Pinpoint the cell where the given text exists, returning its [x, y] midpoint coordinate. 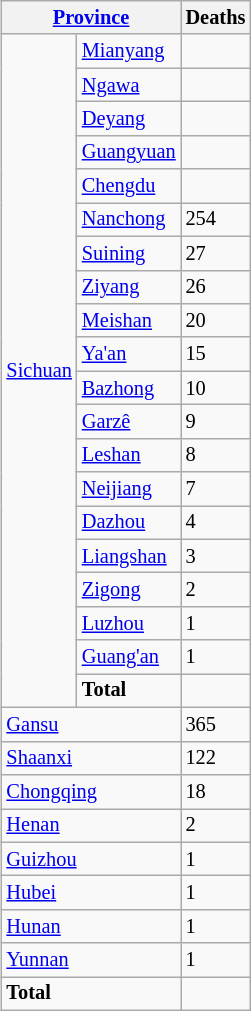
10 [216, 388]
Ngawa [129, 85]
Shaanxi [92, 758]
Meishan [129, 321]
Guizhou [92, 859]
Deaths [216, 18]
18 [216, 792]
254 [216, 220]
15 [216, 354]
Yunnan [92, 960]
Luzhou [129, 624]
Liangshan [129, 556]
Henan [92, 825]
Sichuan [40, 370]
Nanchong [129, 220]
27 [216, 253]
Province [92, 18]
7 [216, 489]
3 [216, 556]
Suining [129, 253]
Garzê [129, 422]
365 [216, 725]
20 [216, 321]
4 [216, 523]
Dazhou [129, 523]
Chongqing [92, 792]
Zigong [129, 590]
8 [216, 455]
Bazhong [129, 388]
9 [216, 422]
Leshan [129, 455]
Neijiang [129, 489]
Mianyang [129, 51]
Guangyuan [129, 152]
122 [216, 758]
Ziyang [129, 287]
Ya'an [129, 354]
26 [216, 287]
Hubei [92, 893]
Guang'an [129, 657]
Chengdu [129, 186]
Gansu [92, 725]
Deyang [129, 119]
Hunan [92, 926]
